Provide the (x, y) coordinate of the cell's center where the given text is located.  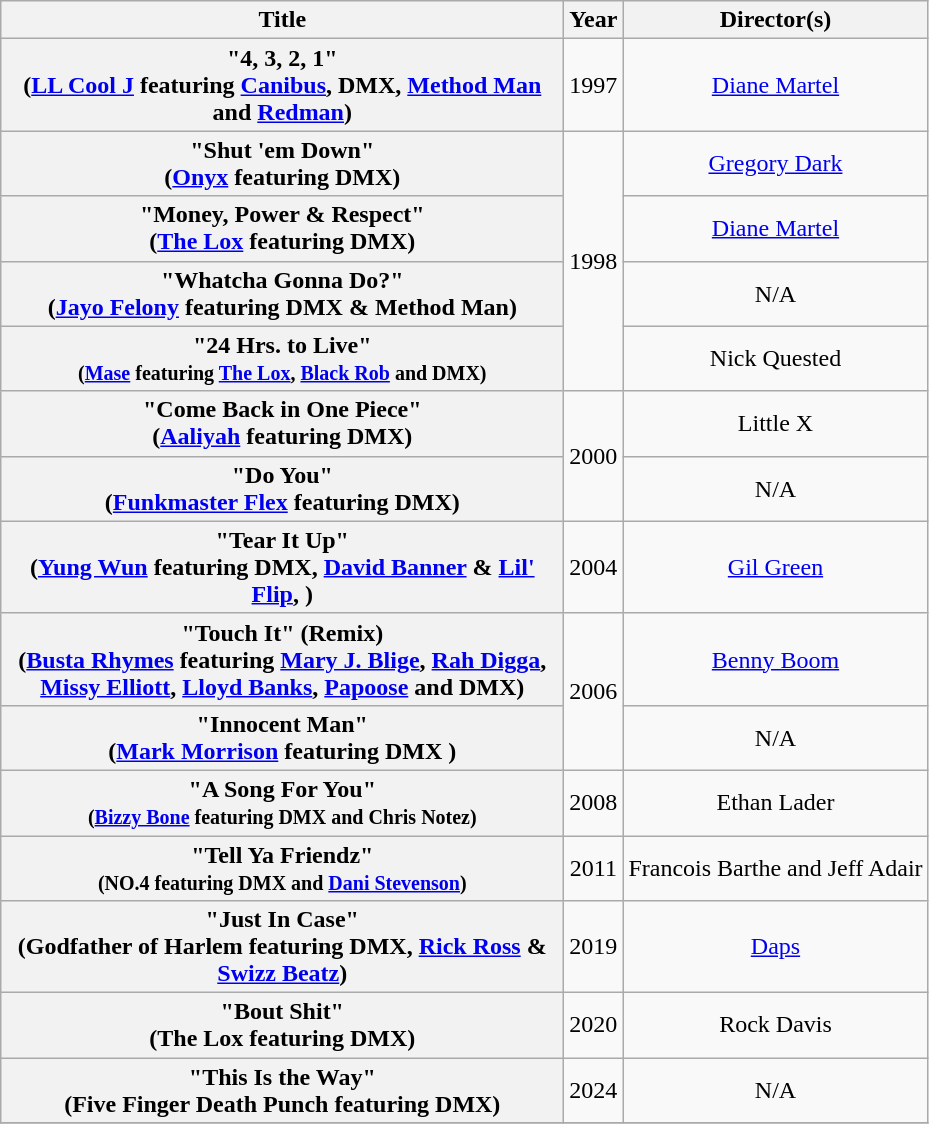
"Come Back in One Piece"(Aaliyah featuring DMX) (282, 424)
2019 (594, 947)
"Shut 'em Down"(Onyx featuring DMX) (282, 164)
"Money, Power & Respect"(The Lox featuring DMX) (282, 228)
2006 (594, 692)
Rock Davis (776, 1026)
"Tell Ya Friendz"(NO.4 featuring DMX and Dani Stevenson) (282, 868)
"A Song For You"(Bizzy Bone featuring DMX and Chris Notez) (282, 802)
Title (282, 20)
"Whatcha Gonna Do?"(Jayo Felony featuring DMX & Method Man) (282, 294)
2011 (594, 868)
1998 (594, 261)
Nick Quested (776, 358)
"Touch It" (Remix)(Busta Rhymes featuring Mary J. Blige, Rah Digga, Missy Elliott, Lloyd Banks, Papoose and DMX) (282, 659)
2004 (594, 567)
"24 Hrs. to Live"(Mase featuring The Lox, Black Rob and DMX) (282, 358)
Benny Boom (776, 659)
"Just In Case"(Godfather of Harlem featuring DMX, Rick Ross & Swizz Beatz) (282, 947)
1997 (594, 85)
"Bout Shit"(The Lox featuring DMX) (282, 1026)
Daps (776, 947)
"Innocent Man"(Mark Morrison featuring DMX ) (282, 738)
"Tear It Up"(Yung Wun featuring DMX, David Banner & Lil' Flip, ) (282, 567)
2024 (594, 1090)
2008 (594, 802)
Year (594, 20)
Director(s) (776, 20)
"4, 3, 2, 1"(LL Cool J featuring Canibus, DMX, Method Man and Redman) (282, 85)
Ethan Lader (776, 802)
2020 (594, 1026)
2000 (594, 456)
Francois Barthe and Jeff Adair (776, 868)
"Do You"(Funkmaster Flex featuring DMX) (282, 488)
Gil Green (776, 567)
Little X (776, 424)
Gregory Dark (776, 164)
"This Is the Way"(Five Finger Death Punch featuring DMX) (282, 1090)
